Provide the (X, Y) coordinate of the cell's center where the given text is located.  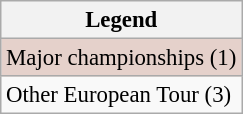
Major championships (1) (122, 58)
Other European Tour (3) (122, 95)
Legend (122, 20)
